Return the (X, Y) coordinate for the center point of the cell that contains the specified text.  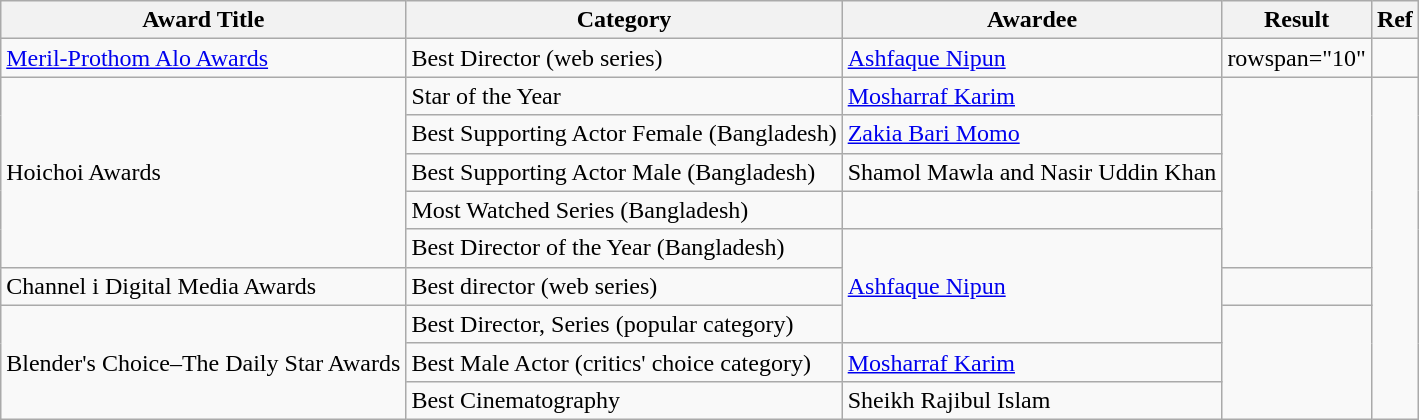
Hoichoi Awards (204, 172)
Best Supporting Actor Female (Bangladesh) (624, 134)
Best Cinematography (624, 400)
rowspan="10" (1297, 58)
Award Title (204, 20)
Best Director (web series) (624, 58)
Sheikh Rajibul Islam (1032, 400)
Channel i Digital Media Awards (204, 286)
Blender's Choice–The Daily Star Awards (204, 362)
Best Director, Series (popular category) (624, 324)
Best Supporting Actor Male (Bangladesh) (624, 172)
Awardee (1032, 20)
Best director (web series) (624, 286)
Shamol Mawla and Nasir Uddin Khan (1032, 172)
Result (1297, 20)
Zakia Bari Momo (1032, 134)
Star of the Year (624, 96)
Most Watched Series (Bangladesh) (624, 210)
Category (624, 20)
Best Male Actor (critics' choice category) (624, 362)
Best Director of the Year (Bangladesh) (624, 248)
Ref (1394, 20)
Meril-Prothom Alo Awards (204, 58)
